Capture the cell that displays the provided text and extract its (X, Y) central coordinate. 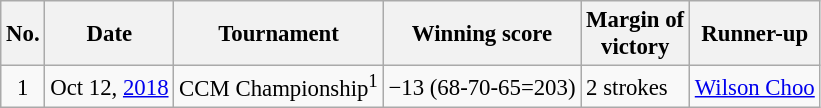
Winning score (482, 34)
No. (23, 34)
Tournament (278, 34)
Runner-up (754, 34)
Margin ofvictory (636, 34)
CCM Championship1 (278, 87)
Oct 12, 2018 (110, 87)
−13 (68-70-65=203) (482, 87)
2 strokes (636, 87)
Date (110, 34)
Wilson Choo (754, 87)
1 (23, 87)
